For the text-containing cell, return its midpoint in (x, y) coordinate format. 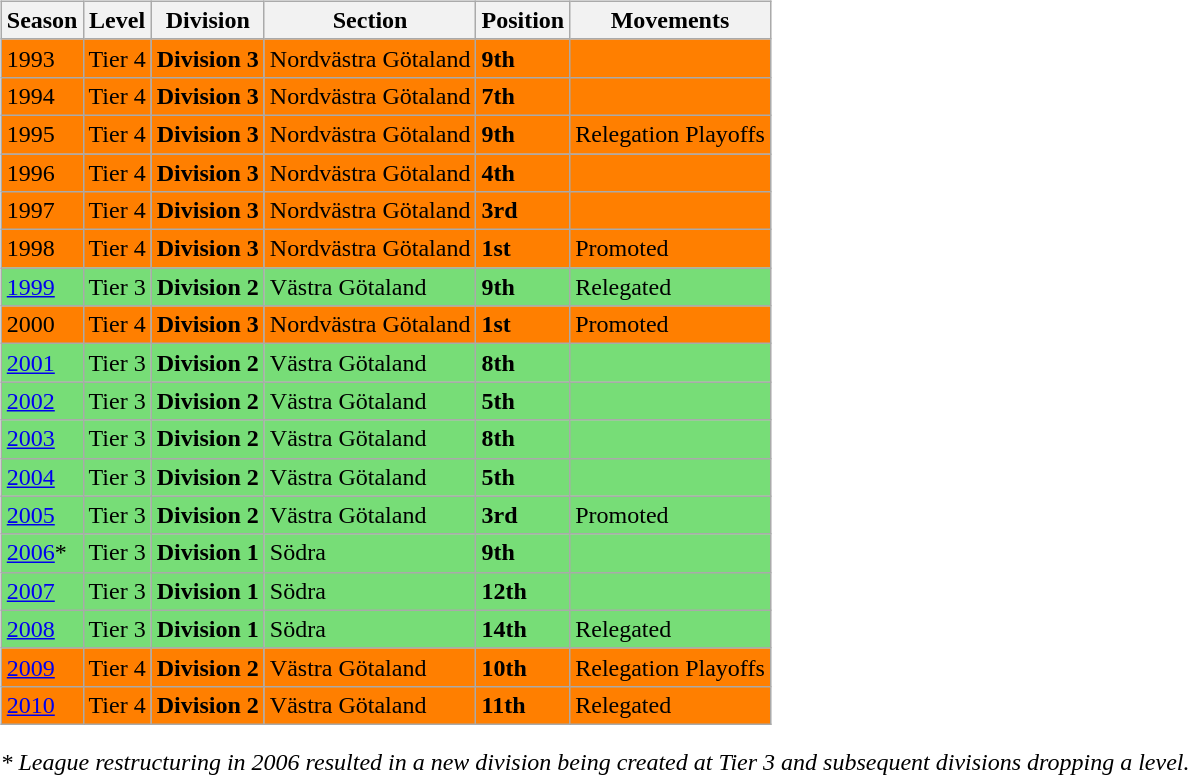
Movements (670, 20)
2008 (42, 629)
1997 (42, 211)
12th (523, 591)
1994 (42, 96)
2001 (42, 363)
Position (523, 20)
4th (523, 173)
2003 (42, 439)
2005 (42, 515)
2002 (42, 401)
2000 (42, 325)
1995 (42, 134)
Section (370, 20)
10th (523, 667)
2009 (42, 667)
2007 (42, 591)
7th (523, 96)
Season (42, 20)
1999 (42, 287)
11th (523, 705)
14th (523, 629)
1993 (42, 58)
2010 (42, 705)
Division (208, 20)
Level (117, 20)
2004 (42, 477)
2006* (42, 553)
1998 (42, 249)
1996 (42, 173)
